Scan for the cell matching the given text and deliver its (X, Y) coordinate at center. 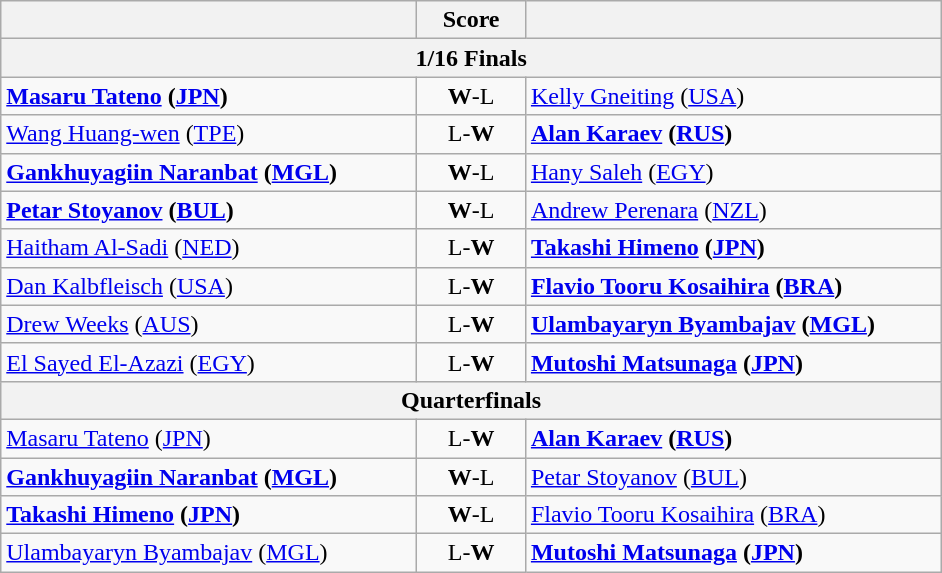
Score (472, 20)
Dan Kalbfleisch (USA) (209, 286)
Andrew Perenara (NZL) (733, 210)
El Sayed El-Azazi (EGY) (209, 362)
1/16 Finals (472, 58)
Hany Saleh (EGY) (733, 172)
Haitham Al-Sadi (NED) (209, 248)
Wang Huang-wen (TPE) (209, 134)
Kelly Gneiting (USA) (733, 96)
Quarterfinals (472, 400)
Drew Weeks (AUS) (209, 324)
